Extract the [x, y] coordinate from the center of the cell holding the provided text.  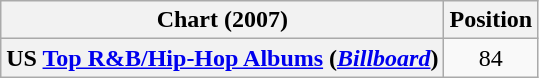
Chart (2007) [222, 20]
84 [491, 58]
Position [491, 20]
US Top R&B/Hip-Hop Albums (Billboard) [222, 58]
